Extract the (X, Y) coordinate from the center of the cell holding the provided text.  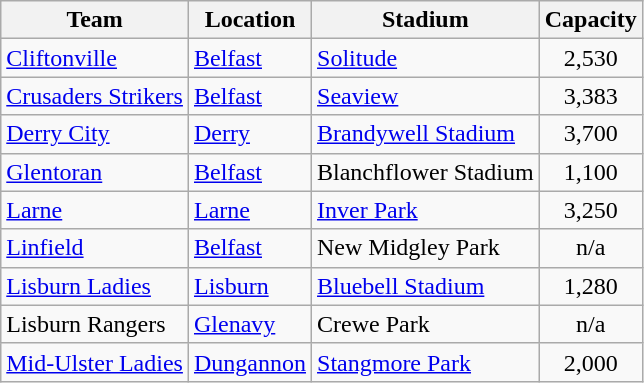
3,700 (590, 134)
Cliftonville (95, 58)
Glentoran (95, 172)
3,250 (590, 210)
Stangmore Park (426, 362)
Seaview (426, 96)
Stadium (426, 20)
1,280 (590, 286)
Derry (250, 134)
2,530 (590, 58)
Location (250, 20)
New Midgley Park (426, 248)
Crewe Park (426, 324)
Linfield (95, 248)
Inver Park (426, 210)
Team (95, 20)
Lisburn Rangers (95, 324)
Crusaders Strikers (95, 96)
Solitude (426, 58)
2,000 (590, 362)
Derry City (95, 134)
3,383 (590, 96)
Bluebell Stadium (426, 286)
1,100 (590, 172)
Brandywell Stadium (426, 134)
Dungannon (250, 362)
Capacity (590, 20)
Lisburn Ladies (95, 286)
Blanchflower Stadium (426, 172)
Glenavy (250, 324)
Lisburn (250, 286)
Mid-Ulster Ladies (95, 362)
